Capture the cell that displays the provided text and extract its [x, y] central coordinate. 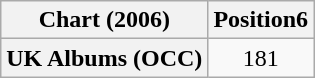
UK Albums (OCC) [104, 58]
Chart (2006) [104, 20]
Position6 [261, 20]
181 [261, 58]
